Locate the cell with the specified text and output its (x, y) center coordinate. 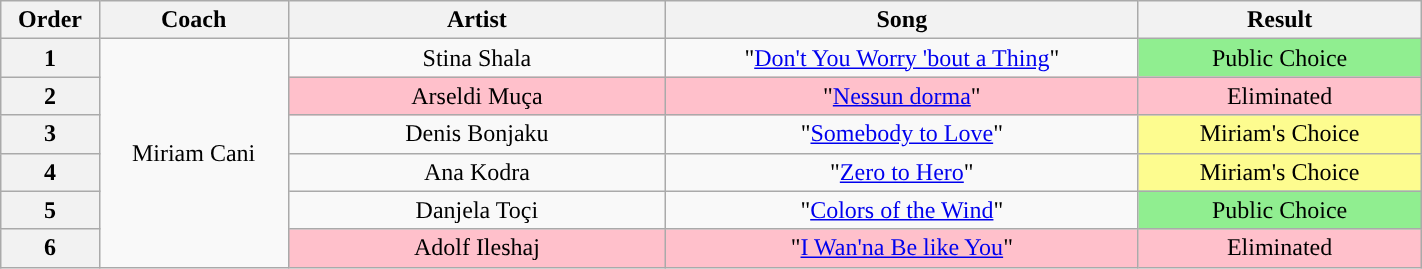
1 (50, 58)
"Zero to Hero" (902, 172)
Arseldi Muça (477, 96)
Ana Kodra (477, 172)
"I Wan'na Be like You" (902, 248)
Danjela Toçi (477, 210)
Adolf Ileshaj (477, 248)
"Colors of the Wind" (902, 210)
Coach (194, 20)
"Don't You Worry 'bout a Thing" (902, 58)
Song (902, 20)
2 (50, 96)
Denis Bonjaku (477, 134)
3 (50, 134)
Stina Shala (477, 58)
"Somebody to Love" (902, 134)
"Nessun dorma" (902, 96)
6 (50, 248)
Artist (477, 20)
Result (1280, 20)
Miriam Cani (194, 153)
5 (50, 210)
4 (50, 172)
Order (50, 20)
